Pinpoint the cell where the given text exists, returning its [X, Y] midpoint coordinate. 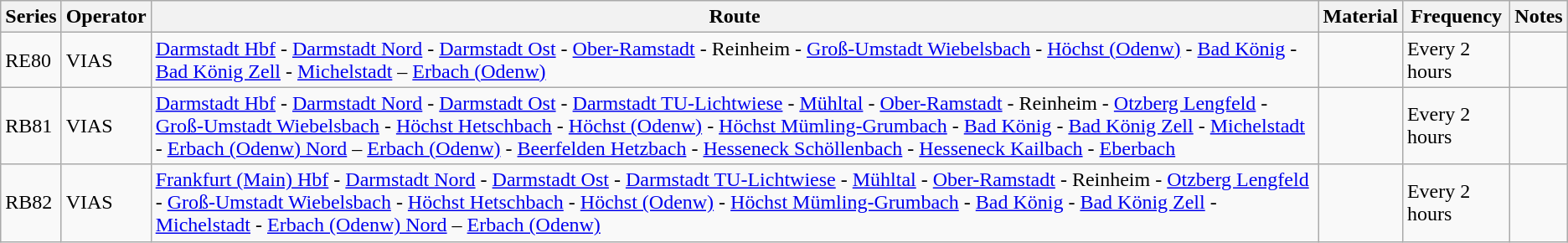
RB81 [31, 126]
Series [31, 17]
Frequency [1456, 17]
RB82 [31, 203]
Operator [106, 17]
Notes [1539, 17]
Material [1360, 17]
RE80 [31, 60]
Route [735, 17]
